Extract the [x, y] coordinate from the center of the cell holding the provided text.  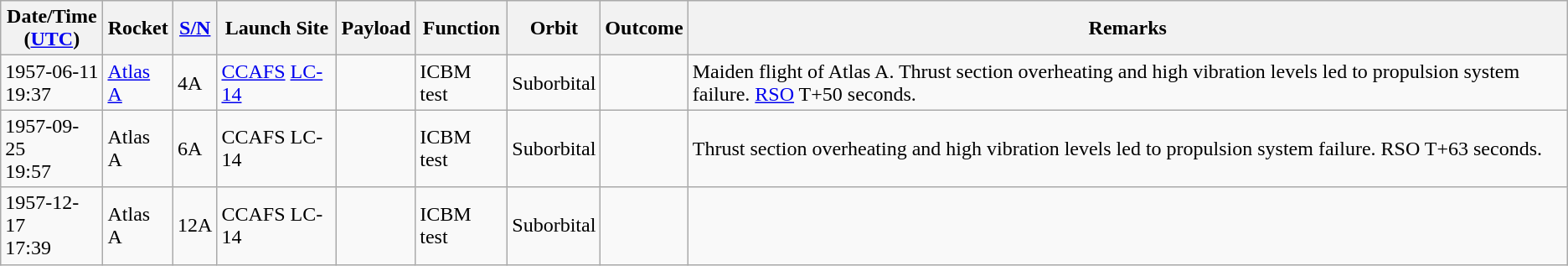
6A [195, 149]
S/N [195, 29]
Orbit [554, 29]
1957-12-1717:39 [52, 226]
1957-06-1119:37 [52, 82]
4A [195, 82]
Remarks [1127, 29]
Outcome [644, 29]
Date/Time(UTC) [52, 29]
Thrust section overheating and high vibration levels led to propulsion system failure. RSO T+63 seconds. [1127, 149]
Rocket [138, 29]
Payload [376, 29]
12A [195, 226]
1957-09-2519:57 [52, 149]
Function [462, 29]
Launch Site [276, 29]
Maiden flight of Atlas A. Thrust section overheating and high vibration levels led to propulsion system failure. RSO T+50 seconds. [1127, 82]
